Search for the cell housing the specified text and yield its [X, Y] center coordinate. 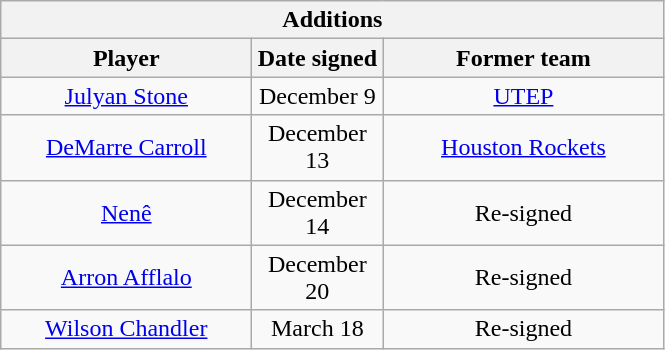
December 13 [318, 148]
Arron Afflalo [126, 278]
Julyan Stone [126, 96]
Date signed [318, 58]
March 18 [318, 329]
DeMarre Carroll [126, 148]
Additions [332, 20]
UTEP [524, 96]
December 9 [318, 96]
Player [126, 58]
Nenê [126, 212]
December 14 [318, 212]
December 20 [318, 278]
Houston Rockets [524, 148]
Former team [524, 58]
Wilson Chandler [126, 329]
